Scan for the cell matching the given text and deliver its (x, y) coordinate at center. 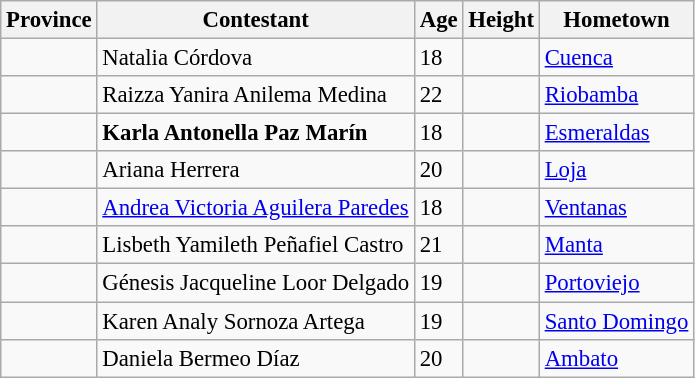
Height (501, 20)
Ventanas (616, 208)
Andrea Victoria Aguilera Paredes (256, 208)
Ambato (616, 358)
Natalia Córdova (256, 58)
Ariana Herrera (256, 170)
21 (438, 245)
Age (438, 20)
Génesis Jacqueline Loor Delgado (256, 283)
Karla Antonella Paz Marín (256, 133)
Santo Domingo (616, 321)
Province (49, 20)
Cuenca (616, 58)
Lisbeth Yamileth Peñafiel Castro (256, 245)
Loja (616, 170)
Portoviejo (616, 283)
Raizza Yanira Anilema Medina (256, 95)
Manta (616, 245)
Hometown (616, 20)
22 (438, 95)
Daniela Bermeo Díaz (256, 358)
Esmeraldas (616, 133)
Riobamba (616, 95)
Karen Analy Sornoza Artega (256, 321)
Contestant (256, 20)
